For the text-containing cell, return its midpoint in (X, Y) coordinate format. 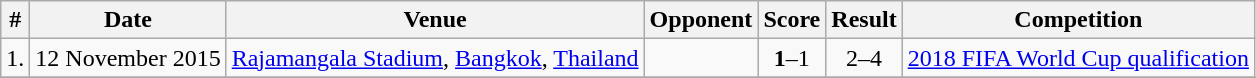
1–1 (792, 58)
12 November 2015 (128, 58)
2018 FIFA World Cup qualification (1078, 58)
2–4 (864, 58)
Competition (1078, 20)
1. (16, 58)
# (16, 20)
Venue (435, 20)
Score (792, 20)
Date (128, 20)
Result (864, 20)
Rajamangala Stadium, Bangkok, Thailand (435, 58)
Opponent (701, 20)
